Return [x, y] of the center of cell containing provided text 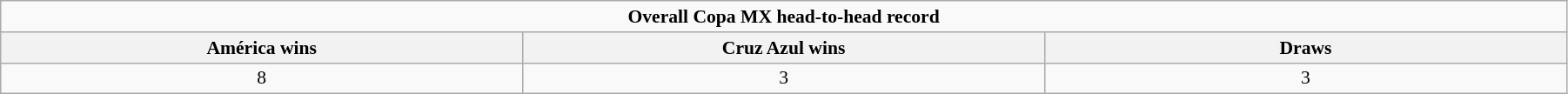
Draws [1306, 48]
América wins [262, 48]
Overall Copa MX head-to-head record [784, 17]
8 [262, 78]
Cruz Azul wins [784, 48]
